Output the [x, y] coordinate of the center of the cell containing the given text.  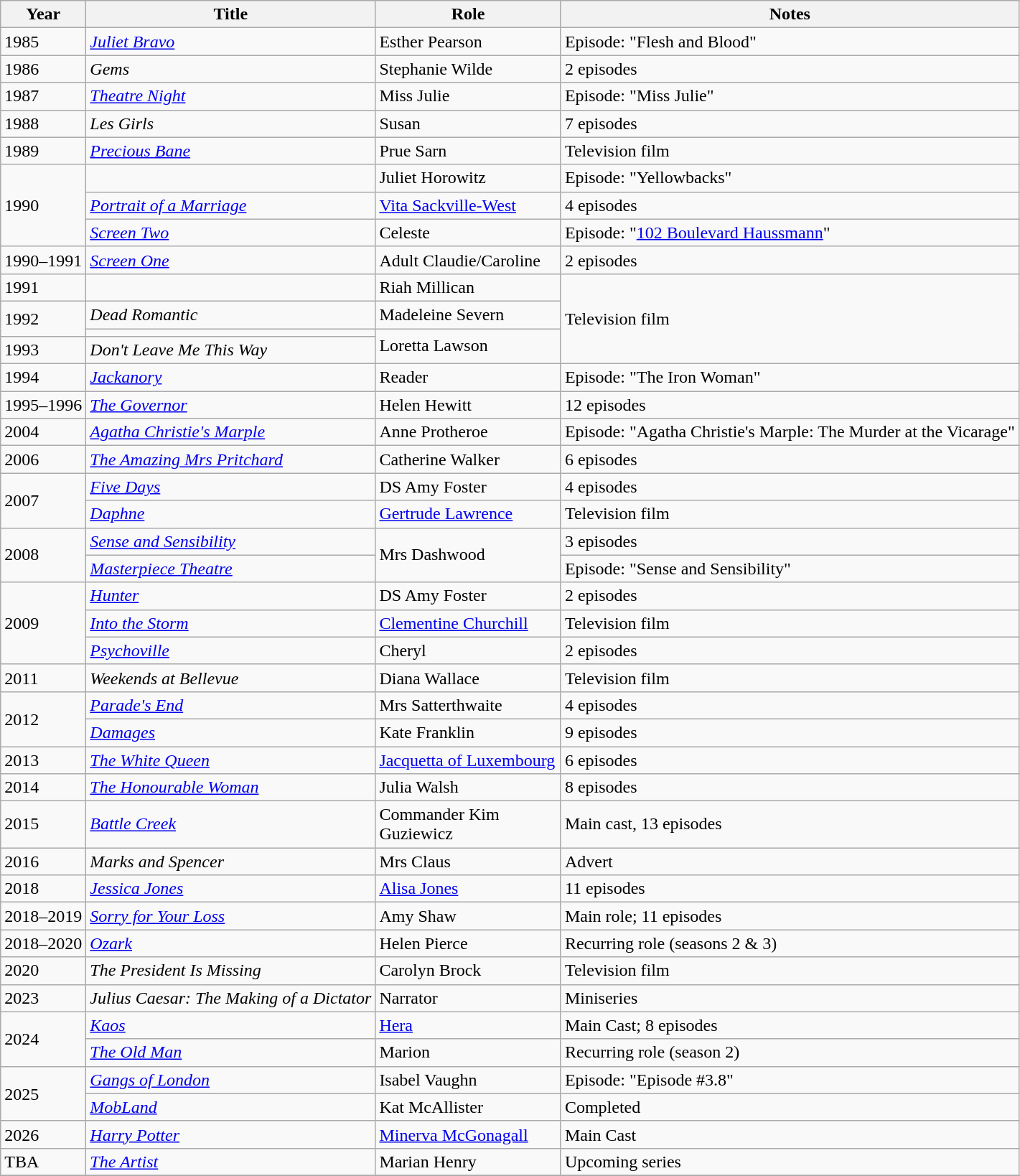
Recurring role (season 2) [790, 1053]
2007 [43, 500]
2025 [43, 1093]
1989 [43, 151]
1990–1991 [43, 260]
Vita Sackville-West [468, 205]
Gangs of London [231, 1080]
Mrs Dashwood [468, 555]
Portrait of a Marriage [231, 205]
2020 [43, 971]
Julia Walsh [468, 788]
The President Is Missing [231, 971]
2015 [43, 824]
Five Days [231, 487]
Prue Sarn [468, 151]
Carolyn Brock [468, 971]
1988 [43, 123]
Isabel Vaughn [468, 1080]
Miss Julie [468, 96]
Year [43, 14]
Clementine Churchill [468, 623]
Mrs Satterthwaite [468, 705]
Madeleine Severn [468, 314]
Jackanory [231, 378]
Into the Storm [231, 623]
Harry Potter [231, 1134]
Daphne [231, 514]
Susan [468, 123]
Main Cast; 8 episodes [790, 1025]
Alisa Jones [468, 889]
TBA [43, 1162]
3 episodes [790, 541]
Episode: "Episode #3.8" [790, 1080]
Amy Shaw [468, 916]
Weekends at Bellevue [231, 678]
Marks and Spencer [231, 862]
1985 [43, 42]
Catherine Walker [468, 459]
Episode: "Flesh and Blood" [790, 42]
Commander Kim Guziewicz [468, 824]
2018 [43, 889]
Julius Caesar: The Making of a Dictator [231, 998]
2008 [43, 555]
Psychoville [231, 650]
2024 [43, 1039]
2004 [43, 432]
Episode: "The Iron Woman" [790, 378]
7 episodes [790, 123]
Hunter [231, 596]
The Old Man [231, 1053]
Episode: "Yellowbacks" [790, 178]
1992 [43, 319]
Jessica Jones [231, 889]
Esther Pearson [468, 42]
2011 [43, 678]
The Amazing Mrs Pritchard [231, 459]
Gertrude Lawrence [468, 514]
1995–1996 [43, 405]
1986 [43, 69]
Kat McAllister [468, 1107]
Reader [468, 378]
Loretta Lawson [468, 346]
Dead Romantic [231, 314]
Miniseries [790, 998]
Precious Bane [231, 151]
2018–2019 [43, 916]
Les Girls [231, 123]
Juliet Horowitz [468, 178]
Role [468, 14]
12 episodes [790, 405]
Minerva McGonagall [468, 1134]
2009 [43, 623]
2018–2020 [43, 943]
Episode: "Miss Julie" [790, 96]
Adult Claudie/Caroline [468, 260]
Gems [231, 69]
Anne Protheroe [468, 432]
Episode: "Sense and Sensibility" [790, 569]
Marian Henry [468, 1162]
Jacquetta of Luxembourg [468, 760]
Recurring role (seasons 2 & 3) [790, 943]
The Artist [231, 1162]
Mrs Claus [468, 862]
Don't Leave Me This Way [231, 350]
Screen One [231, 260]
Main role; 11 episodes [790, 916]
Screen Two [231, 233]
9 episodes [790, 732]
Riah Millican [468, 287]
Agatha Christie's Marple [231, 432]
Masterpiece Theatre [231, 569]
Juliet Bravo [231, 42]
Upcoming series [790, 1162]
1993 [43, 350]
Helen Pierce [468, 943]
Episode: "102 Boulevard Haussmann" [790, 233]
Main Cast [790, 1134]
Notes [790, 14]
Sorry for Your Loss [231, 916]
Title [231, 14]
2013 [43, 760]
The Governor [231, 405]
Celeste [468, 233]
Advert [790, 862]
MobLand [231, 1107]
The White Queen [231, 760]
Helen Hewitt [468, 405]
2023 [43, 998]
Ozark [231, 943]
Kate Franklin [468, 732]
Battle Creek [231, 824]
Stephanie Wilde [468, 69]
Episode: "Agatha Christie's Marple: The Murder at the Vicarage" [790, 432]
1994 [43, 378]
Marion [468, 1053]
2014 [43, 788]
2026 [43, 1134]
8 episodes [790, 788]
2016 [43, 862]
Kaos [231, 1025]
Completed [790, 1107]
Parade's End [231, 705]
Narrator [468, 998]
Hera [468, 1025]
Cheryl [468, 650]
Sense and Sensibility [231, 541]
1991 [43, 287]
2012 [43, 719]
1987 [43, 96]
The Honourable Woman [231, 788]
11 episodes [790, 889]
Main cast, 13 episodes [790, 824]
Theatre Night [231, 96]
Diana Wallace [468, 678]
Damages [231, 732]
1990 [43, 205]
2006 [43, 459]
